Identify which cell holds the provided text, then report its (X, Y) central coordinate. 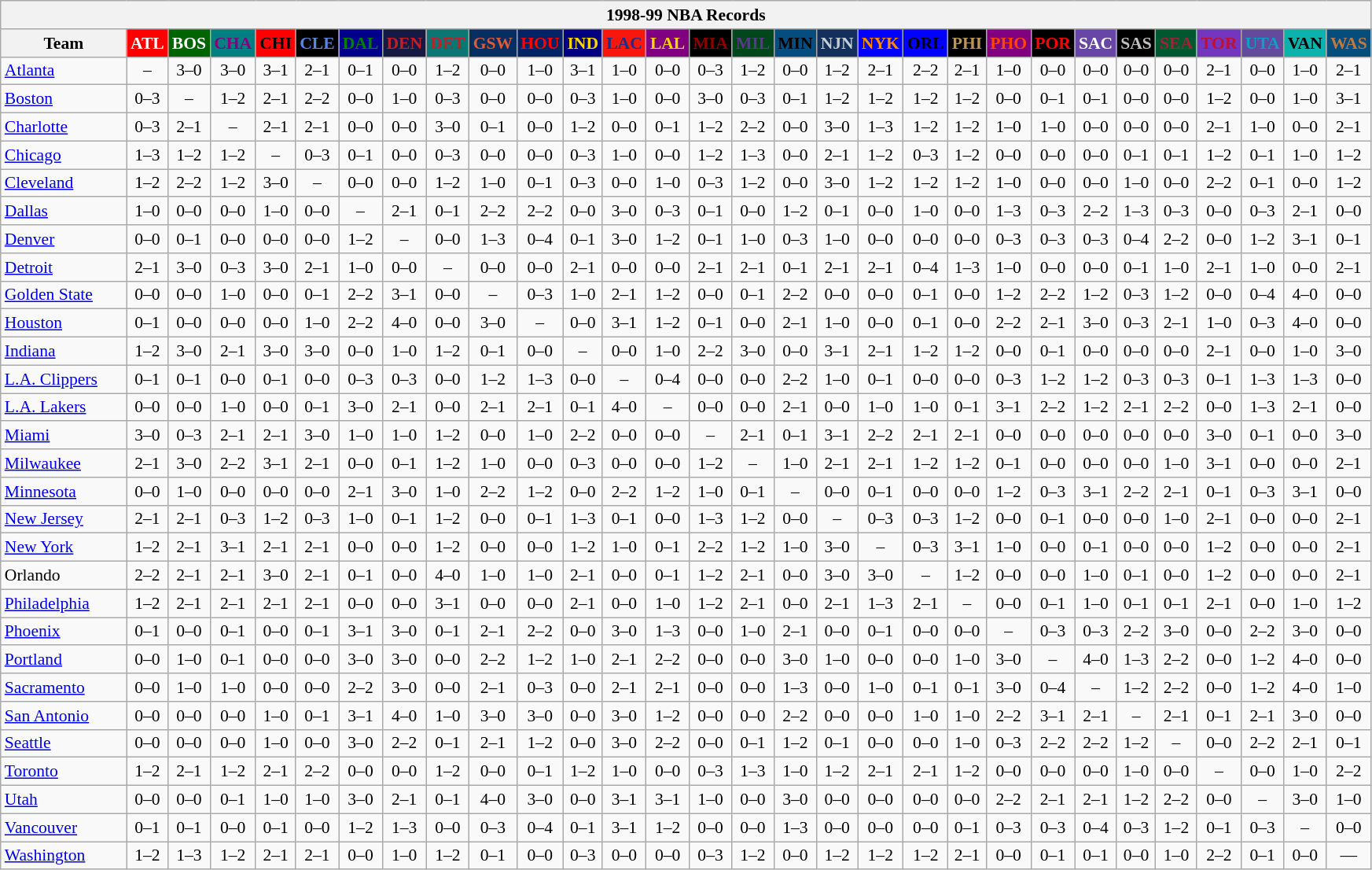
DET (448, 43)
Minnesota (64, 492)
Philadelphia (64, 603)
MIA (710, 43)
DAL (361, 43)
L.A. Clippers (64, 379)
Chicago (64, 155)
BOS (189, 43)
Denver (64, 239)
Sacramento (64, 688)
Indiana (64, 352)
SAC (1096, 43)
Utah (64, 800)
NYK (881, 43)
PHO (1008, 43)
CHI (275, 43)
SAS (1136, 43)
IND (583, 43)
Charlotte (64, 127)
MIL (753, 43)
GSW (494, 43)
NJN (837, 43)
1998-99 NBA Records (686, 15)
CLE (318, 43)
Toronto (64, 772)
DEN (404, 43)
Orlando (64, 576)
HOU (539, 43)
SEA (1176, 43)
L.A. Lakers (64, 407)
Washington (64, 856)
LAC (624, 43)
PHI (967, 43)
Seattle (64, 743)
New York (64, 547)
Boston (64, 99)
ATL (148, 43)
Miami (64, 436)
Vancouver (64, 828)
POR (1053, 43)
Detroit (64, 267)
Cleveland (64, 183)
Team (64, 43)
Houston (64, 323)
Atlanta (64, 71)
LAL (668, 43)
New Jersey (64, 519)
Milwaukee (64, 463)
Phoenix (64, 632)
ORL (926, 43)
TOR (1219, 43)
Dallas (64, 212)
Portland (64, 660)
WAS (1349, 43)
MIN (795, 43)
Golden State (64, 295)
San Antonio (64, 716)
VAN (1305, 43)
— (1349, 856)
UTA (1263, 43)
CHA (233, 43)
